Identify which cell holds the provided text, then report its (x, y) central coordinate. 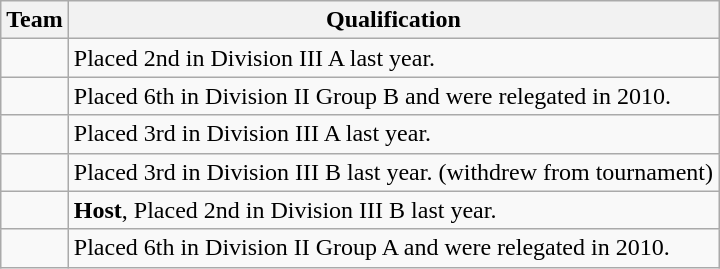
Placed 6th in Division II Group A and were relegated in 2010. (393, 248)
Placed 2nd in Division III A last year. (393, 58)
Host, Placed 2nd in Division III B last year. (393, 210)
Team (35, 20)
Placed 3rd in Division III B last year. (withdrew from tournament) (393, 172)
Qualification (393, 20)
Placed 6th in Division II Group B and were relegated in 2010. (393, 96)
Placed 3rd in Division III A last year. (393, 134)
